For the text-containing cell, return its midpoint in (x, y) coordinate format. 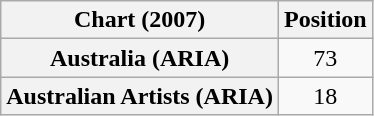
18 (325, 96)
Australian Artists (ARIA) (140, 96)
Position (325, 20)
73 (325, 58)
Australia (ARIA) (140, 58)
Chart (2007) (140, 20)
